Find where the given text appears and provide that cell's center as [X, Y] coordinate. 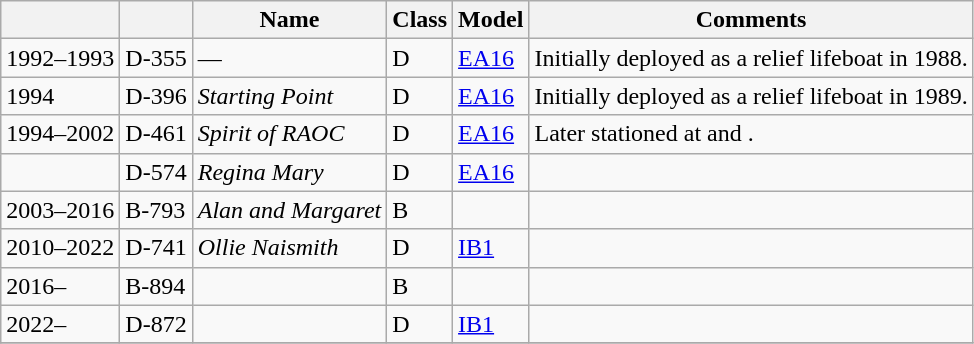
D-355 [156, 58]
2010–2022 [60, 248]
D-461 [156, 134]
1994–2002 [60, 134]
D-741 [156, 248]
1994 [60, 96]
D-574 [156, 172]
B-894 [156, 286]
D-396 [156, 96]
B-793 [156, 210]
2003–2016 [60, 210]
Later stationed at and . [751, 134]
Name [290, 20]
Initially deployed as a relief lifeboat in 1988. [751, 58]
2016– [60, 286]
Initially deployed as a relief lifeboat in 1989. [751, 96]
Class [420, 20]
2022– [60, 324]
Comments [751, 20]
D-872 [156, 324]
Regina Mary [290, 172]
Spirit of RAOC [290, 134]
Model [491, 20]
— [290, 58]
Starting Point [290, 96]
Alan and Margaret [290, 210]
1992–1993 [60, 58]
Ollie Naismith [290, 248]
